Determine the [x, y] coordinate at the center of the cell enclosing the given text.  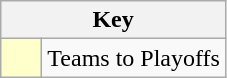
Key [114, 20]
Teams to Playoffs [134, 58]
